Search for the cell housing the specified text and yield its [x, y] center coordinate. 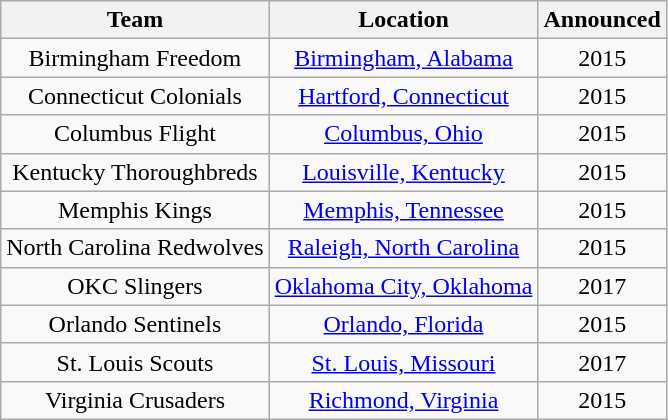
Hartford, Connecticut [404, 96]
St. Louis Scouts [135, 362]
Kentucky Thoroughbreds [135, 172]
Richmond, Virginia [404, 400]
Orlando, Florida [404, 324]
Connecticut Colonials [135, 96]
Location [404, 20]
Oklahoma City, Oklahoma [404, 286]
Birmingham, Alabama [404, 58]
Orlando Sentinels [135, 324]
St. Louis, Missouri [404, 362]
OKC Slingers [135, 286]
Louisville, Kentucky [404, 172]
Raleigh, North Carolina [404, 248]
Birmingham Freedom [135, 58]
Memphis, Tennessee [404, 210]
Memphis Kings [135, 210]
Columbus Flight [135, 134]
North Carolina Redwolves [135, 248]
Columbus, Ohio [404, 134]
Team [135, 20]
Virginia Crusaders [135, 400]
Announced [602, 20]
